For the text-containing cell, return its midpoint in [x, y] coordinate format. 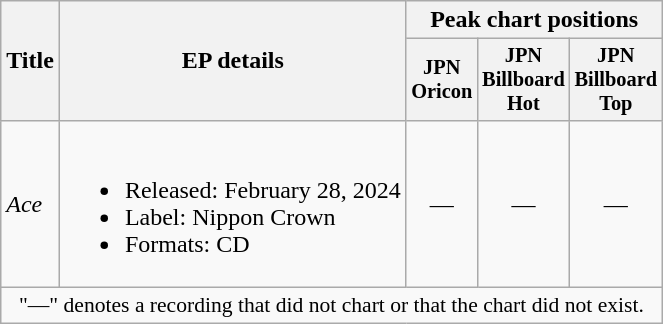
JPNBillboardTop [616, 80]
JPNOricon [442, 80]
EP details [232, 61]
Released: February 28, 2024Label: Nippon CrownFormats: CD [232, 204]
"—" denotes a recording that did not chart or that the chart did not exist. [332, 306]
Peak chart positions [534, 20]
JPNBillboardHot [523, 80]
Title [30, 61]
Ace [30, 204]
